Pinpoint the cell where the given text exists, returning its (x, y) midpoint coordinate. 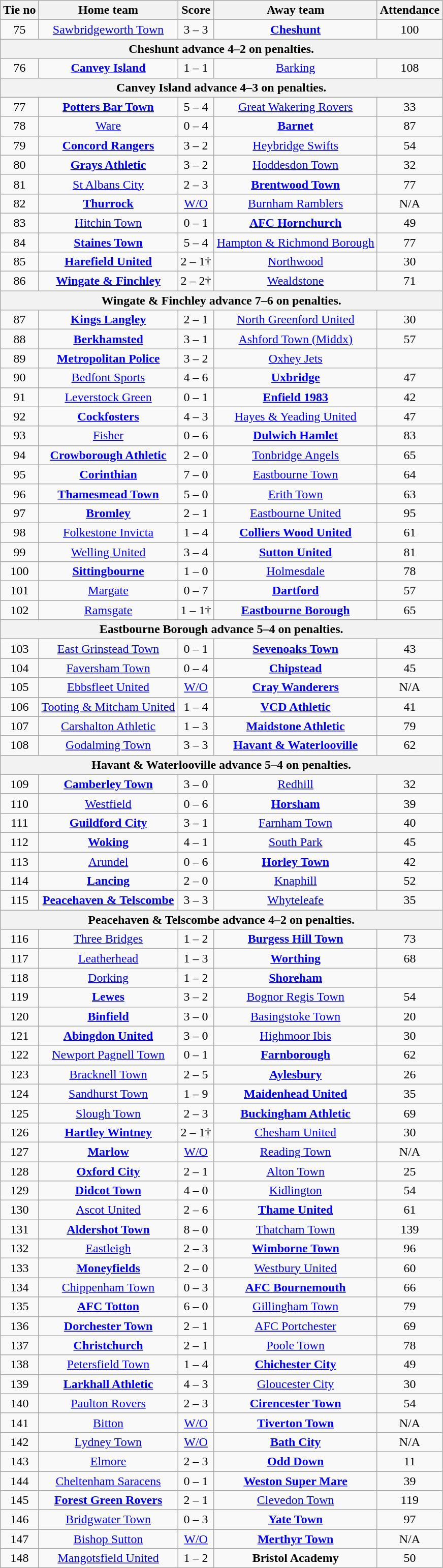
Slough Town (108, 1113)
Barnet (296, 126)
113 (19, 862)
South Park (296, 842)
126 (19, 1132)
4 – 6 (196, 378)
Horley Town (296, 862)
Peacehaven & Telscombe (108, 900)
Moneyfields (108, 1268)
133 (19, 1268)
Erith Town (296, 494)
147 (19, 1539)
Leatherhead (108, 958)
Chippenham Town (108, 1287)
Wealdstone (296, 281)
Corinthian (108, 474)
Lewes (108, 997)
80 (19, 165)
Horsham (296, 803)
64 (409, 474)
Tonbridge Angels (296, 455)
Home team (108, 10)
130 (19, 1210)
99 (19, 552)
Fisher (108, 436)
118 (19, 978)
Lydney Town (108, 1442)
Barking (296, 68)
Metropolitan Police (108, 358)
50 (409, 1558)
41 (409, 707)
Ware (108, 126)
Guildford City (108, 823)
88 (19, 339)
1 – 1 (196, 68)
Highmoor Ibis (296, 1036)
Sevenoaks Town (296, 649)
33 (409, 107)
Dartford (296, 591)
131 (19, 1229)
146 (19, 1520)
76 (19, 68)
Crowborough Athletic (108, 455)
Yate Town (296, 1520)
122 (19, 1055)
Ebbsfleet United (108, 687)
92 (19, 416)
Welling United (108, 552)
11 (409, 1461)
121 (19, 1036)
Hampton & Richmond Borough (296, 243)
Thatcham Town (296, 1229)
Bedfont Sports (108, 378)
Ashford Town (Middx) (296, 339)
Gloucester City (296, 1384)
Farnborough (296, 1055)
143 (19, 1461)
Score (196, 10)
135 (19, 1307)
Attendance (409, 10)
98 (19, 532)
52 (409, 881)
Havant & Waterlooville (296, 745)
AFC Portchester (296, 1326)
VCD Athletic (296, 707)
Margate (108, 591)
Thurrock (108, 203)
Canvey Island advance 4–3 on penalties. (221, 87)
Whyteleafe (296, 900)
Didcot Town (108, 1191)
115 (19, 900)
102 (19, 610)
137 (19, 1345)
Three Bridges (108, 939)
Godalming Town (108, 745)
104 (19, 668)
141 (19, 1423)
93 (19, 436)
Burgess Hill Town (296, 939)
Mangotsfield United (108, 1558)
84 (19, 243)
Abingdon United (108, 1036)
Wingate & Finchley advance 7–6 on penalties. (221, 300)
Hitchin Town (108, 223)
145 (19, 1500)
Cheshunt advance 4–2 on penalties. (221, 49)
Uxbridge (296, 378)
1 – 1† (196, 610)
Buckingham Athletic (296, 1113)
123 (19, 1074)
Faversham Town (108, 668)
AFC Totton (108, 1307)
Colliers Wood United (296, 532)
Cray Wanderers (296, 687)
Sutton United (296, 552)
Thamesmead Town (108, 494)
Northwood (296, 262)
117 (19, 958)
Tiverton Town (296, 1423)
129 (19, 1191)
Bracknell Town (108, 1074)
Binfield (108, 1016)
Enfield 1983 (296, 397)
East Grinstead Town (108, 649)
Harefield United (108, 262)
Kings Langley (108, 320)
North Greenford United (296, 320)
40 (409, 823)
Eastleigh (108, 1249)
114 (19, 881)
Cirencester Town (296, 1403)
Dorchester Town (108, 1326)
Arundel (108, 862)
Maidstone Athletic (296, 726)
103 (19, 649)
1 – 0 (196, 571)
Redhill (296, 784)
Weston Super Mare (296, 1481)
125 (19, 1113)
1 – 9 (196, 1094)
Heybridge Swifts (296, 145)
148 (19, 1558)
Holmesdale (296, 571)
132 (19, 1249)
106 (19, 707)
Cheltenham Saracens (108, 1481)
Hayes & Yeading United (296, 416)
109 (19, 784)
128 (19, 1171)
82 (19, 203)
Alton Town (296, 1171)
25 (409, 1171)
26 (409, 1074)
63 (409, 494)
Thame United (296, 1210)
Merthyr Town (296, 1539)
AFC Hornchurch (296, 223)
Westfield (108, 803)
Bromley (108, 513)
Canvey Island (108, 68)
Ramsgate (108, 610)
Shoreham (296, 978)
Dorking (108, 978)
Farnham Town (296, 823)
8 – 0 (196, 1229)
Wingate & Finchley (108, 281)
112 (19, 842)
101 (19, 591)
111 (19, 823)
Staines Town (108, 243)
Lancing (108, 881)
Leverstock Green (108, 397)
127 (19, 1152)
Gillingham Town (296, 1307)
91 (19, 397)
Maidenhead United (296, 1094)
Sittingbourne (108, 571)
134 (19, 1287)
Sawbridgeworth Town (108, 29)
107 (19, 726)
Carshalton Athletic (108, 726)
Brentwood Town (296, 184)
Oxford City (108, 1171)
Bristol Academy (296, 1558)
Poole Town (296, 1345)
Worthing (296, 958)
75 (19, 29)
Chichester City (296, 1365)
5 – 0 (196, 494)
Larkhall Athletic (108, 1384)
3 – 4 (196, 552)
Knaphill (296, 881)
Westbury United (296, 1268)
71 (409, 281)
Cockfosters (108, 416)
Reading Town (296, 1152)
144 (19, 1481)
Eastbourne Town (296, 474)
Cheshunt (296, 29)
2 – 6 (196, 1210)
94 (19, 455)
Away team (296, 10)
124 (19, 1094)
Paulton Rovers (108, 1403)
116 (19, 939)
73 (409, 939)
142 (19, 1442)
Camberley Town (108, 784)
Great Wakering Rovers (296, 107)
Tooting & Mitcham United (108, 707)
120 (19, 1016)
2 – 5 (196, 1074)
Potters Bar Town (108, 107)
Havant & Waterlooville advance 5–4 on penalties. (221, 765)
6 – 0 (196, 1307)
St Albans City (108, 184)
89 (19, 358)
Sandhurst Town (108, 1094)
Hartley Wintney (108, 1132)
AFC Bournemouth (296, 1287)
43 (409, 649)
Bognor Regis Town (296, 997)
Elmore (108, 1461)
Chipstead (296, 668)
110 (19, 803)
Clevedon Town (296, 1500)
85 (19, 262)
Bridgwater Town (108, 1520)
Kidlington (296, 1191)
4 – 1 (196, 842)
Aldershot Town (108, 1229)
90 (19, 378)
Concord Rangers (108, 145)
Ascot United (108, 1210)
Chesham United (296, 1132)
86 (19, 281)
136 (19, 1326)
Bishop Sutton (108, 1539)
105 (19, 687)
Odd Down (296, 1461)
Wimborne Town (296, 1249)
Marlow (108, 1152)
4 – 0 (196, 1191)
Eastbourne United (296, 513)
Tie no (19, 10)
Aylesbury (296, 1074)
60 (409, 1268)
0 – 7 (196, 591)
Forest Green Rovers (108, 1500)
68 (409, 958)
Petersfield Town (108, 1365)
Peacehaven & Telscombe advance 4–2 on penalties. (221, 920)
20 (409, 1016)
Eastbourne Borough (296, 610)
Berkhamsted (108, 339)
Basingstoke Town (296, 1016)
7 – 0 (196, 474)
66 (409, 1287)
Folkestone Invicta (108, 532)
Newport Pagnell Town (108, 1055)
140 (19, 1403)
Bitton (108, 1423)
Christchurch (108, 1345)
2 – 2† (196, 281)
Eastbourne Borough advance 5–4 on penalties. (221, 629)
Oxhey Jets (296, 358)
138 (19, 1365)
Burnham Ramblers (296, 203)
Woking (108, 842)
Bath City (296, 1442)
Grays Athletic (108, 165)
Dulwich Hamlet (296, 436)
Hoddesdon Town (296, 165)
